Search for the cell housing the specified text and yield its (x, y) center coordinate. 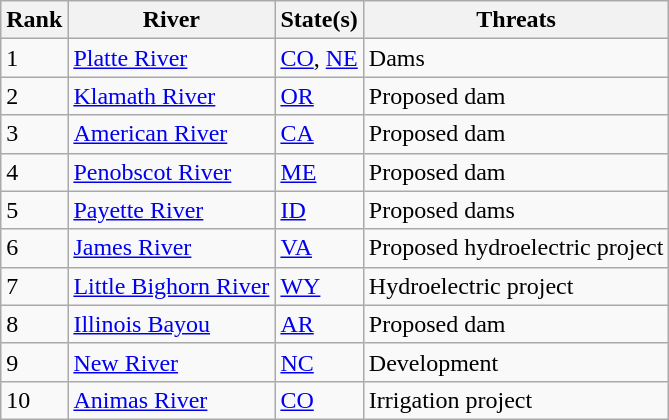
6 (34, 248)
Irrigation project (516, 400)
4 (34, 172)
American River (172, 134)
Klamath River (172, 96)
5 (34, 210)
Payette River (172, 210)
Proposed dams (516, 210)
CA (319, 134)
Penobscot River (172, 172)
8 (34, 324)
Little Bighorn River (172, 286)
2 (34, 96)
VA (319, 248)
10 (34, 400)
Animas River (172, 400)
Hydroelectric project (516, 286)
WY (319, 286)
Rank (34, 20)
CO, NE (319, 58)
ID (319, 210)
OR (319, 96)
CO (319, 400)
River (172, 20)
Dams (516, 58)
1 (34, 58)
NC (319, 362)
ME (319, 172)
9 (34, 362)
State(s) (319, 20)
Development (516, 362)
Illinois Bayou (172, 324)
AR (319, 324)
James River (172, 248)
3 (34, 134)
7 (34, 286)
New River (172, 362)
Platte River (172, 58)
Threats (516, 20)
Proposed hydroelectric project (516, 248)
